Provide the (X, Y) coordinate of the cell's center where the given text is located.  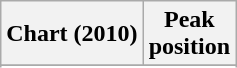
Peakposition (189, 34)
Chart (2010) (72, 34)
